Capture the cell that displays the provided text and extract its (x, y) central coordinate. 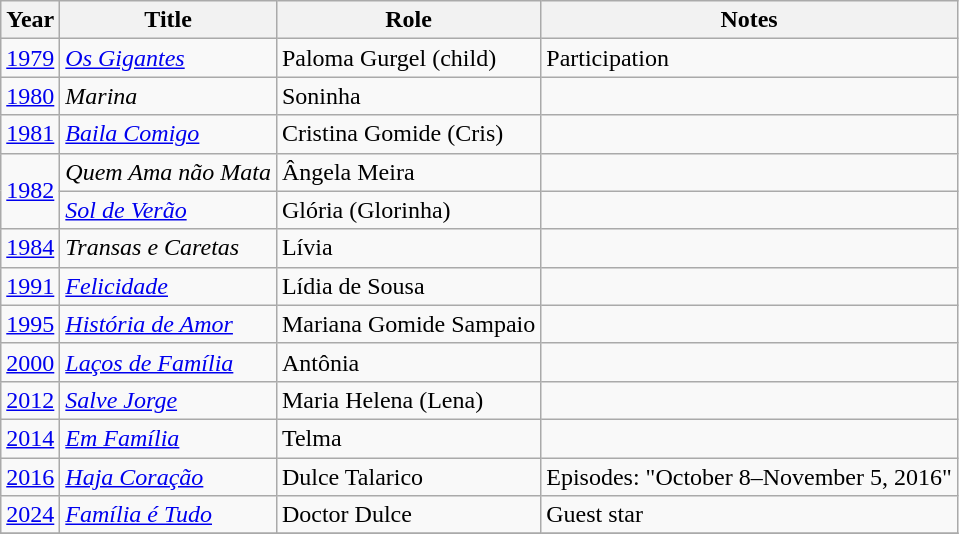
Família é Tudo (168, 515)
Em Família (168, 438)
Quem Ama não Mata (168, 172)
1991 (30, 286)
Dulce Talarico (408, 477)
Lídia de Sousa (408, 286)
Laços de Família (168, 362)
Doctor Dulce (408, 515)
2012 (30, 400)
Year (30, 20)
Episodes: "October 8–November 5, 2016" (750, 477)
Baila Comigo (168, 134)
Notes (750, 20)
Marina (168, 96)
Os Gigantes (168, 58)
Salve Jorge (168, 400)
Guest star (750, 515)
Haja Coração (168, 477)
Mariana Gomide Sampaio (408, 324)
História de Amor (168, 324)
1981 (30, 134)
Transas e Caretas (168, 248)
Antônia (408, 362)
Sol de Verão (168, 210)
Role (408, 20)
1995 (30, 324)
Lívia (408, 248)
Soninha (408, 96)
Ângela Meira (408, 172)
1980 (30, 96)
Maria Helena (Lena) (408, 400)
2000 (30, 362)
1982 (30, 191)
1984 (30, 248)
1979 (30, 58)
2024 (30, 515)
Participation (750, 58)
Paloma Gurgel (child) (408, 58)
Felicidade (168, 286)
Telma (408, 438)
2014 (30, 438)
Cristina Gomide (Cris) (408, 134)
2016 (30, 477)
Title (168, 20)
Glória (Glorinha) (408, 210)
